Locate the cell with the specified text and output its (X, Y) center coordinate. 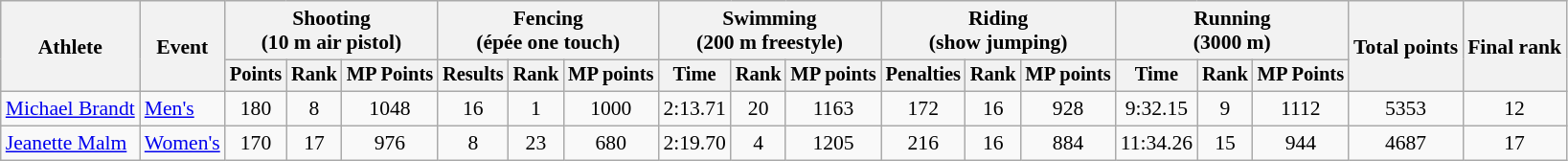
Points (256, 76)
9 (1225, 109)
4 (759, 144)
680 (611, 144)
4687 (1406, 144)
12 (1514, 109)
Jeanette Malm (71, 144)
Women's (182, 144)
884 (1067, 144)
Athlete (71, 46)
928 (1067, 109)
9:32.15 (1157, 109)
1048 (390, 109)
Men's (182, 109)
20 (759, 109)
2:13.71 (693, 109)
2:19.70 (693, 144)
Fencing(épée one touch) (548, 31)
Riding(show jumping) (998, 31)
15 (1225, 144)
Final rank (1514, 46)
5353 (1406, 109)
Results (473, 76)
170 (256, 144)
1112 (1301, 109)
Total points (1406, 46)
1163 (833, 109)
1205 (833, 144)
Michael Brandt (71, 109)
216 (923, 144)
1 (536, 109)
180 (256, 109)
Event (182, 46)
172 (923, 109)
23 (536, 144)
944 (1301, 144)
11:34.26 (1157, 144)
Penalties (923, 76)
Running(3000 m) (1232, 31)
Swimming(200 m freestyle) (769, 31)
976 (390, 144)
1000 (611, 109)
Shooting(10 m air pistol) (331, 31)
